Find where the given text appears and provide that cell's center as (X, Y) coordinate. 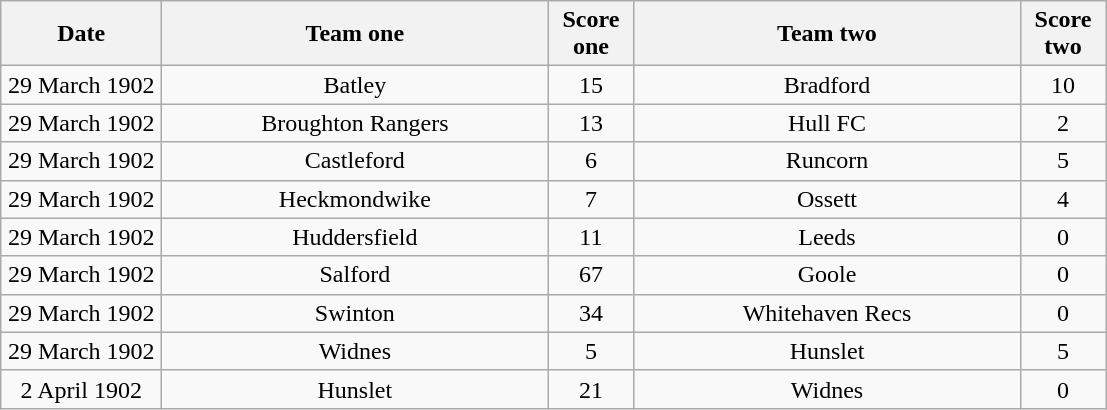
Broughton Rangers (355, 123)
2 (1063, 123)
21 (591, 389)
11 (591, 237)
4 (1063, 199)
Score two (1063, 34)
Date (82, 34)
67 (591, 275)
Runcorn (827, 161)
2 April 1902 (82, 389)
15 (591, 85)
Hull FC (827, 123)
Bradford (827, 85)
Leeds (827, 237)
Heckmondwike (355, 199)
Goole (827, 275)
Team one (355, 34)
7 (591, 199)
Score one (591, 34)
Huddersfield (355, 237)
Whitehaven Recs (827, 313)
Swinton (355, 313)
Ossett (827, 199)
Salford (355, 275)
Castleford (355, 161)
34 (591, 313)
13 (591, 123)
Team two (827, 34)
10 (1063, 85)
Batley (355, 85)
6 (591, 161)
